For the text-containing cell, return its midpoint in (X, Y) coordinate format. 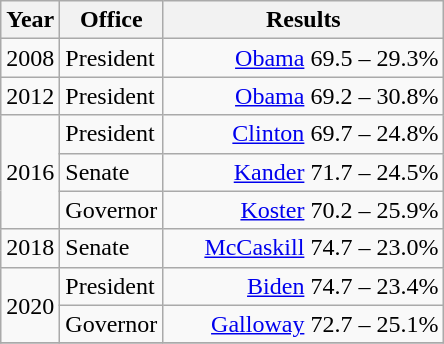
Galloway 72.7 – 25.1% (304, 324)
Biden 74.7 – 23.4% (304, 286)
2012 (30, 96)
Year (30, 20)
Office (112, 20)
Clinton 69.7 – 24.8% (304, 134)
McCaskill 74.7 – 23.0% (304, 248)
2018 (30, 248)
2008 (30, 58)
Obama 69.2 – 30.8% (304, 96)
Koster 70.2 – 25.9% (304, 210)
Obama 69.5 – 29.3% (304, 58)
2020 (30, 305)
Kander 71.7 – 24.5% (304, 172)
2016 (30, 172)
Results (304, 20)
